Find where the given text appears and provide that cell's center as [X, Y] coordinate. 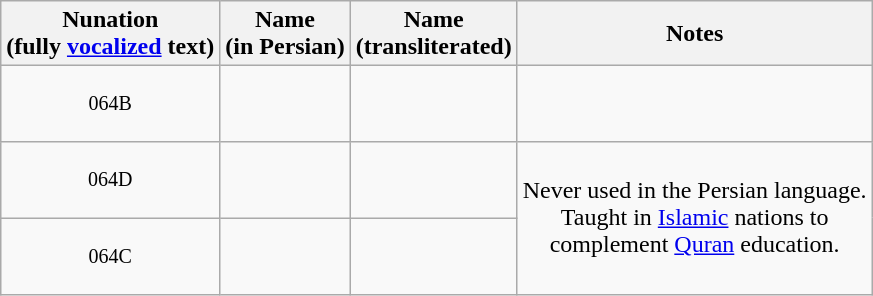
Notes [694, 34]
Nunation(fully vocalized text) [110, 34]
Name(in Persian) [285, 34]
064B [110, 104]
064C [110, 256]
Name(transliterated) [434, 34]
064D [110, 180]
Never used in the Persian language.Taught in Islamic nations tocomplement Quran education. [694, 218]
